Locate the cell with the specified text and output its (x, y) center coordinate. 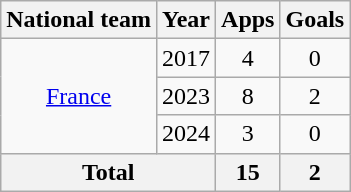
3 (248, 134)
Apps (248, 20)
Total (108, 172)
2024 (186, 134)
4 (248, 58)
2017 (186, 58)
Goals (315, 20)
Year (186, 20)
8 (248, 96)
15 (248, 172)
2023 (186, 96)
National team (79, 20)
France (79, 96)
